Capture the cell that displays the provided text and extract its (x, y) central coordinate. 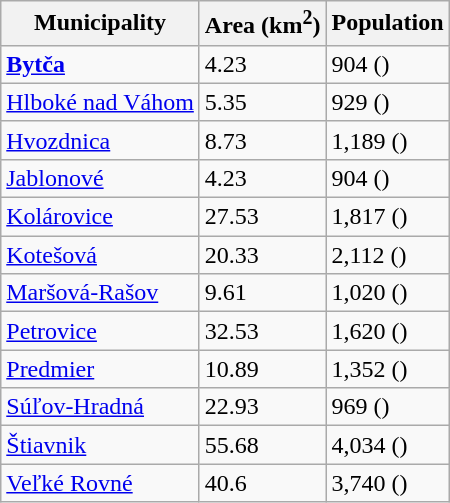
10.89 (262, 369)
27.53 (262, 217)
Maršová-Rašov (100, 293)
Hlboké nad Váhom (100, 102)
55.68 (262, 445)
Hvozdnica (100, 140)
Bytča (100, 64)
Population (388, 24)
22.93 (262, 407)
1,020 () (388, 293)
Area (km2) (262, 24)
3,740 () (388, 483)
1,352 () (388, 369)
Štiavnik (100, 445)
1,189 () (388, 140)
1,817 () (388, 217)
Petrovice (100, 331)
Predmier (100, 369)
20.33 (262, 255)
969 () (388, 407)
1,620 () (388, 331)
Veľké Rovné (100, 483)
Kotešová (100, 255)
Súľov-Hradná (100, 407)
Municipality (100, 24)
2,112 () (388, 255)
4,034 () (388, 445)
40.6 (262, 483)
Kolárovice (100, 217)
5.35 (262, 102)
32.53 (262, 331)
8.73 (262, 140)
929 () (388, 102)
9.61 (262, 293)
Jablonové (100, 178)
